Scan for the cell matching the given text and deliver its [x, y] coordinate at center. 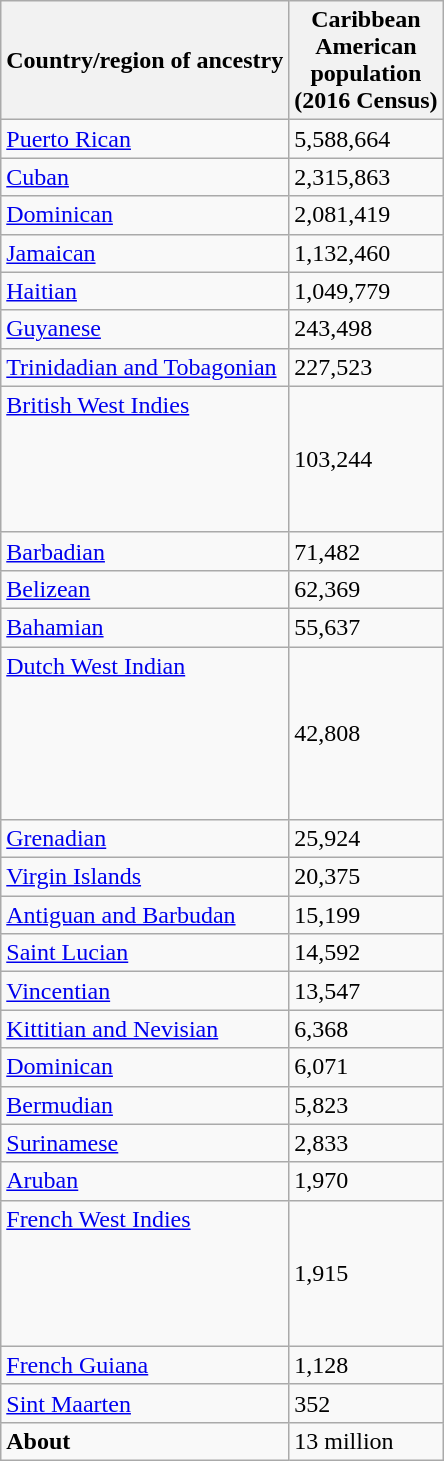
Guyanese [145, 329]
42,808 [366, 732]
Jamaican [145, 253]
1,132,460 [366, 253]
About [145, 1441]
1,128 [366, 1365]
Country/region of ancestry [145, 60]
2,315,863 [366, 177]
CaribbeanAmericanpopulation(2016 Census) [366, 60]
French Guiana [145, 1365]
243,498 [366, 329]
13,547 [366, 991]
Kittitian and Nevisian [145, 1029]
15,199 [366, 915]
5,823 [366, 1105]
Aruban [145, 1181]
352 [366, 1403]
1,049,779 [366, 291]
Barbadian [145, 551]
20,375 [366, 877]
Puerto Rican [145, 139]
62,369 [366, 589]
25,924 [366, 839]
227,523 [366, 367]
Vincentian [145, 991]
71,482 [366, 551]
Haitian [145, 291]
Surinamese [145, 1143]
5,588,664 [366, 139]
Bermudian [145, 1105]
6,368 [366, 1029]
2,833 [366, 1143]
6,071 [366, 1067]
1,915 [366, 1273]
Trinidadian and Tobagonian [145, 367]
55,637 [366, 627]
Bahamian [145, 627]
Belizean [145, 589]
Saint Lucian [145, 953]
Cuban [145, 177]
French West Indies [145, 1273]
1,970 [366, 1181]
British West Indies [145, 459]
Dutch West Indian [145, 732]
Grenadian [145, 839]
2,081,419 [366, 215]
103,244 [366, 459]
Sint Maarten [145, 1403]
Antiguan and Barbudan [145, 915]
13 million [366, 1441]
14,592 [366, 953]
Virgin Islands [145, 877]
